Pinpoint the cell where the given text exists, returning its [X, Y] midpoint coordinate. 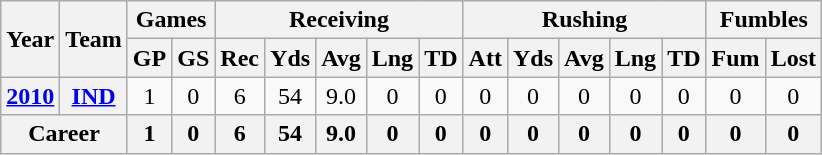
Rec [240, 58]
Career [64, 134]
Rushing [584, 20]
Fumbles [764, 20]
Team [94, 39]
IND [94, 96]
GP [149, 58]
Att [485, 58]
Fum [736, 58]
2010 [30, 96]
GS [194, 58]
Games [170, 20]
Year [30, 39]
Receiving [339, 20]
Lost [793, 58]
